Extract the (x, y) coordinate from the center of the cell holding the provided text.  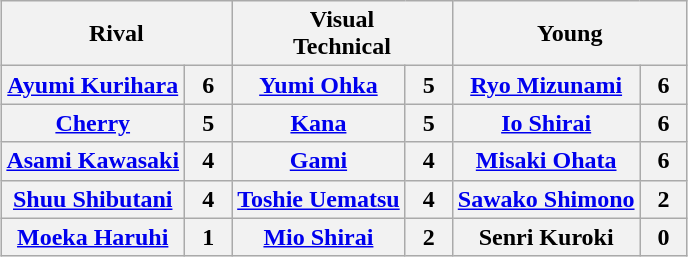
Ryo Mizunami (546, 85)
0 (664, 237)
Cherry (93, 123)
Ayumi Kurihara (93, 85)
Moeka Haruhi (93, 237)
Gami (319, 161)
Rival (116, 34)
Senri Kuroki (546, 237)
Io Shirai (546, 123)
Kana (319, 123)
Yumi Ohka (319, 85)
Mio Shirai (319, 237)
Misaki Ohata (546, 161)
VisualTechnical (342, 34)
Young (570, 34)
Shuu Shibutani (93, 199)
Toshie Uematsu (319, 199)
Asami Kawasaki (93, 161)
1 (208, 237)
Sawako Shimono (546, 199)
